Pinpoint the cell where the given text exists, returning its [x, y] midpoint coordinate. 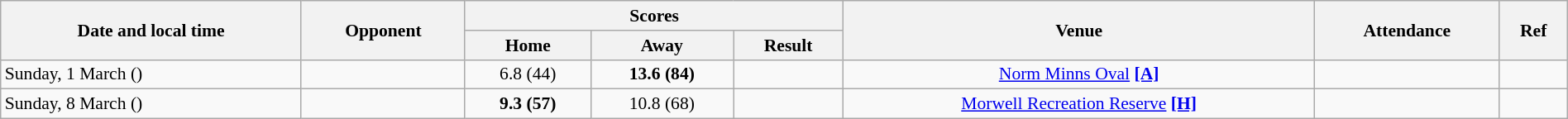
Opponent [383, 30]
Morwell Recreation Reserve [H] [1079, 104]
Attendance [1408, 30]
6.8 (44) [528, 74]
Scores [653, 16]
13.6 (84) [662, 74]
9.3 (57) [528, 104]
Norm Minns Oval [A] [1079, 74]
Home [528, 45]
Sunday, 1 March () [151, 74]
Date and local time [151, 30]
10.8 (68) [662, 104]
Sunday, 8 March () [151, 104]
Result [789, 45]
Away [662, 45]
Venue [1079, 30]
Ref [1533, 30]
